Detect which cell encompasses the target text, then output its (X, Y) center coordinate. 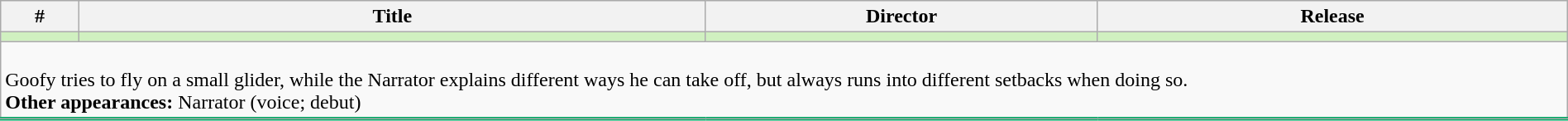
Director (901, 17)
Release (1332, 17)
# (40, 17)
Title (392, 17)
